Locate the cell with the specified text and output its (X, Y) center coordinate. 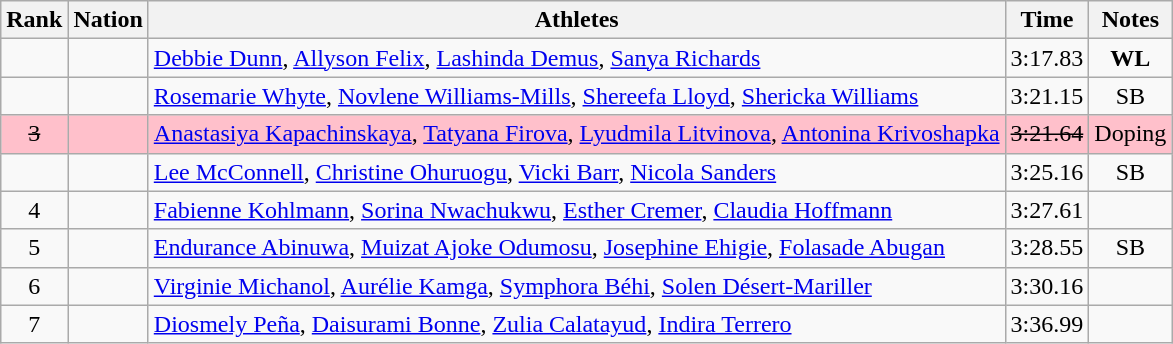
Doping (1130, 134)
Endurance Abinuwa, Muizat Ajoke Odumosu, Josephine Ehigie, Folasade Abugan (576, 248)
3:28.55 (1047, 248)
7 (34, 324)
Rank (34, 20)
Notes (1130, 20)
3 (34, 134)
Athletes (576, 20)
6 (34, 286)
3:36.99 (1047, 324)
3:17.83 (1047, 58)
WL (1130, 58)
3:21.15 (1047, 96)
Debbie Dunn, Allyson Felix, Lashinda Demus, Sanya Richards (576, 58)
3:21.64 (1047, 134)
Lee McConnell, Christine Ohuruogu, Vicki Barr, Nicola Sanders (576, 172)
4 (34, 210)
Virginie Michanol, Aurélie Kamga, Symphora Béhi, Solen Désert-Mariller (576, 286)
Rosemarie Whyte, Novlene Williams-Mills, Shereefa Lloyd, Shericka Williams (576, 96)
3:25.16 (1047, 172)
Diosmely Peña, Daisurami Bonne, Zulia Calatayud, Indira Terrero (576, 324)
Fabienne Kohlmann, Sorina Nwachukwu, Esther Cremer, Claudia Hoffmann (576, 210)
3:30.16 (1047, 286)
5 (34, 248)
Nation (108, 20)
3:27.61 (1047, 210)
Time (1047, 20)
Anastasiya Kapachinskaya, Tatyana Firova, Lyudmila Litvinova, Antonina Krivoshapka (576, 134)
